Search for the cell housing the specified text and yield its (X, Y) center coordinate. 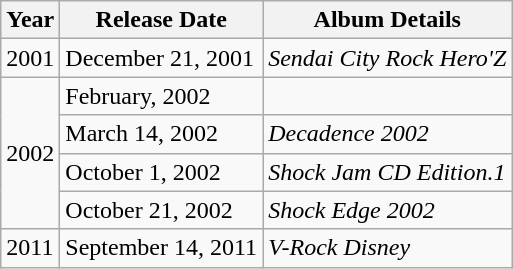
October 1, 2002 (162, 172)
Year (30, 20)
February, 2002 (162, 96)
March 14, 2002 (162, 134)
V-Rock Disney (388, 248)
Shock Jam CD Edition.1 (388, 172)
2002 (30, 153)
2001 (30, 58)
Shock Edge 2002 (388, 210)
Album Details (388, 20)
Decadence 2002 (388, 134)
December 21, 2001 (162, 58)
2011 (30, 248)
October 21, 2002 (162, 210)
Sendai City Rock Hero'Z (388, 58)
September 14, 2011 (162, 248)
Release Date (162, 20)
